Capture the cell that displays the provided text and extract its [x, y] central coordinate. 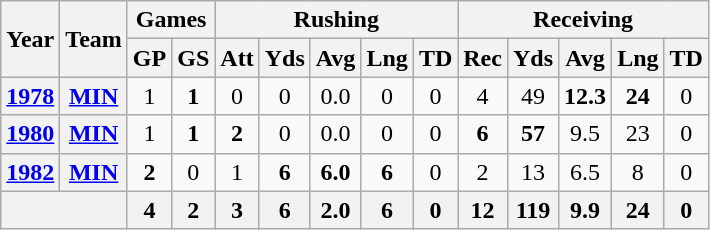
6.0 [336, 172]
Rushing [336, 20]
49 [532, 96]
8 [638, 172]
Games [170, 20]
12.3 [586, 96]
Receiving [584, 20]
13 [532, 172]
6.5 [586, 172]
3 [237, 210]
Year [30, 39]
Rec [483, 58]
Att [237, 58]
1982 [30, 172]
23 [638, 134]
Team [94, 39]
12 [483, 210]
9.5 [586, 134]
GP [149, 58]
1980 [30, 134]
57 [532, 134]
2.0 [336, 210]
1978 [30, 96]
9.9 [586, 210]
GS [194, 58]
119 [532, 210]
